Determine the (x, y) coordinate at the center of the cell enclosing the given text.  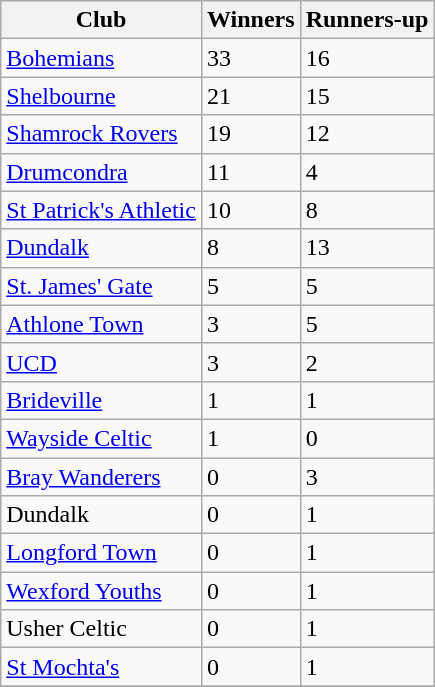
St Patrick's Athletic (102, 210)
Shamrock Rovers (102, 134)
21 (250, 96)
St. James' Gate (102, 286)
Usher Celtic (102, 629)
Brideville (102, 400)
Athlone Town (102, 324)
Wayside Celtic (102, 438)
UCD (102, 362)
4 (367, 172)
19 (250, 134)
St Mochta's (102, 667)
10 (250, 210)
Runners-up (367, 20)
2 (367, 362)
Bray Wanderers (102, 477)
12 (367, 134)
Wexford Youths (102, 591)
13 (367, 248)
16 (367, 58)
11 (250, 172)
Drumcondra (102, 172)
Club (102, 20)
Winners (250, 20)
Longford Town (102, 553)
Bohemians (102, 58)
33 (250, 58)
Shelbourne (102, 96)
15 (367, 96)
